Provide the (X, Y) coordinate of the cell's center where the given text is located.  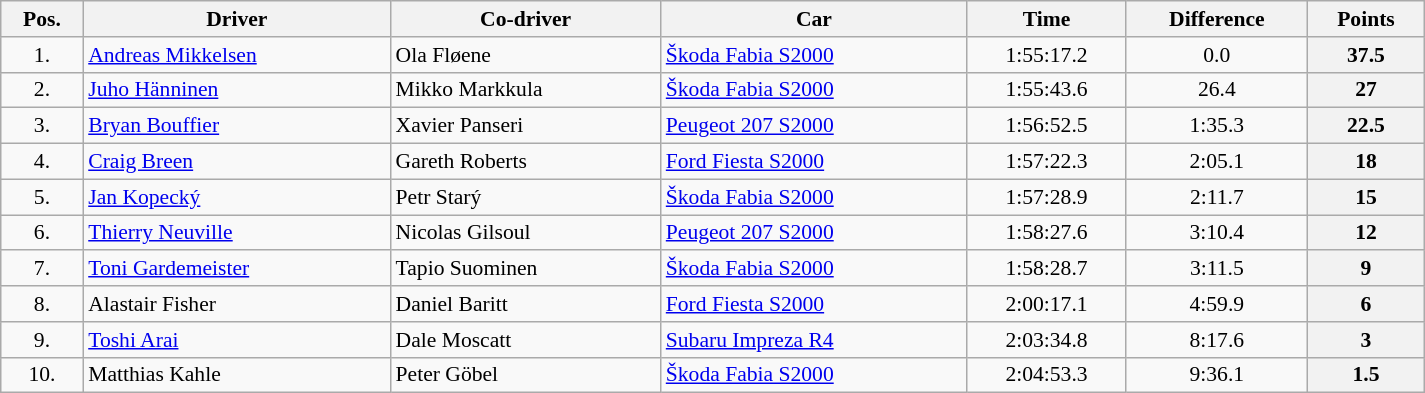
2:00:17.1 (1046, 304)
Driver (236, 19)
Juho Hänninen (236, 90)
7. (42, 269)
37.5 (1366, 55)
15 (1366, 197)
2:03:34.8 (1046, 340)
6. (42, 233)
Andreas Mikkelsen (236, 55)
2:11.7 (1217, 197)
Bryan Bouffier (236, 126)
Peter Göbel (526, 375)
Toni Gardemeister (236, 269)
1.5 (1366, 375)
12 (1366, 233)
Xavier Panseri (526, 126)
Points (1366, 19)
2:04:53.3 (1046, 375)
Difference (1217, 19)
Gareth Roberts (526, 162)
1:57:28.9 (1046, 197)
0.0 (1217, 55)
4. (42, 162)
Car (814, 19)
Ola Fløene (526, 55)
Pos. (42, 19)
26.4 (1217, 90)
Time (1046, 19)
Petr Starý (526, 197)
9 (1366, 269)
9:36.1 (1217, 375)
1:56:52.5 (1046, 126)
6 (1366, 304)
3 (1366, 340)
3:10.4 (1217, 233)
Craig Breen (236, 162)
Co-driver (526, 19)
10. (42, 375)
Tapio Suominen (526, 269)
3. (42, 126)
Mikko Markkula (526, 90)
1:55:17.2 (1046, 55)
Thierry Neuville (236, 233)
2:05.1 (1217, 162)
1:58:27.6 (1046, 233)
8. (42, 304)
1:55:43.6 (1046, 90)
27 (1366, 90)
3:11.5 (1217, 269)
18 (1366, 162)
2. (42, 90)
Toshi Arai (236, 340)
1:58:28.7 (1046, 269)
1:35.3 (1217, 126)
1. (42, 55)
5. (42, 197)
9. (42, 340)
4:59.9 (1217, 304)
Daniel Baritt (526, 304)
8:17.6 (1217, 340)
Alastair Fisher (236, 304)
Nicolas Gilsoul (526, 233)
Dale Moscatt (526, 340)
22.5 (1366, 126)
Jan Kopecký (236, 197)
1:57:22.3 (1046, 162)
Subaru Impreza R4 (814, 340)
Matthias Kahle (236, 375)
